Provide the [x, y] coordinate of the cell's center where the given text is located.  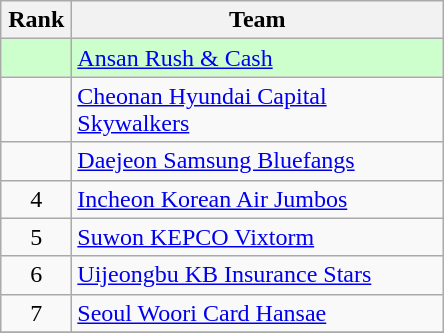
5 [36, 237]
Cheonan Hyundai Capital Skywalkers [258, 110]
Seoul Woori Card Hansae [258, 313]
Rank [36, 20]
Uijeongbu KB Insurance Stars [258, 275]
Team [258, 20]
Incheon Korean Air Jumbos [258, 199]
7 [36, 313]
Daejeon Samsung Bluefangs [258, 161]
Ansan Rush & Cash [258, 58]
Suwon KEPCO Vixtorm [258, 237]
4 [36, 199]
6 [36, 275]
